Determine the [x, y] coordinate at the center of the cell enclosing the given text.  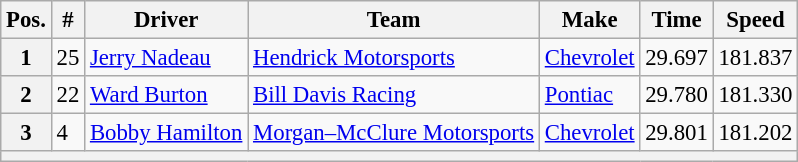
4 [68, 133]
181.330 [756, 95]
Time [676, 20]
Hendrick Motorsports [394, 58]
Driver [166, 20]
25 [68, 58]
Pos. [26, 20]
Bill Davis Racing [394, 95]
22 [68, 95]
Pontiac [589, 95]
Jerry Nadeau [166, 58]
181.202 [756, 133]
2 [26, 95]
1 [26, 58]
29.801 [676, 133]
Bobby Hamilton [166, 133]
Speed [756, 20]
29.697 [676, 58]
Morgan–McClure Motorsports [394, 133]
29.780 [676, 95]
181.837 [756, 58]
Ward Burton [166, 95]
3 [26, 133]
Team [394, 20]
Make [589, 20]
# [68, 20]
